Determine the [X, Y] coordinate at the center of the cell enclosing the given text.  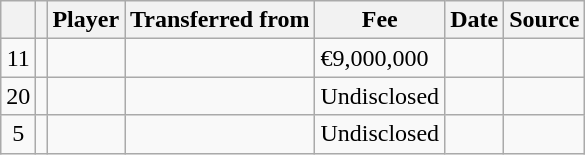
Date [474, 20]
20 [18, 96]
Transferred from [220, 20]
Player [86, 20]
Source [544, 20]
5 [18, 134]
11 [18, 58]
€9,000,000 [380, 58]
Fee [380, 20]
